Locate the cell with the specified text and output its (X, Y) center coordinate. 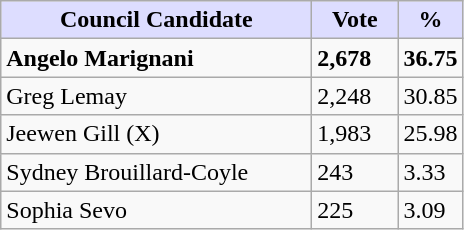
225 (355, 210)
Sydney Brouillard-Coyle (156, 172)
2,678 (355, 58)
Sophia Sevo (156, 210)
Jeewen Gill (X) (156, 134)
243 (355, 172)
Vote (355, 20)
3.33 (430, 172)
Greg Lemay (156, 96)
25.98 (430, 134)
Angelo Marignani (156, 58)
2,248 (355, 96)
36.75 (430, 58)
% (430, 20)
Council Candidate (156, 20)
3.09 (430, 210)
30.85 (430, 96)
1,983 (355, 134)
